Identify which cell holds the provided text, then report its (x, y) central coordinate. 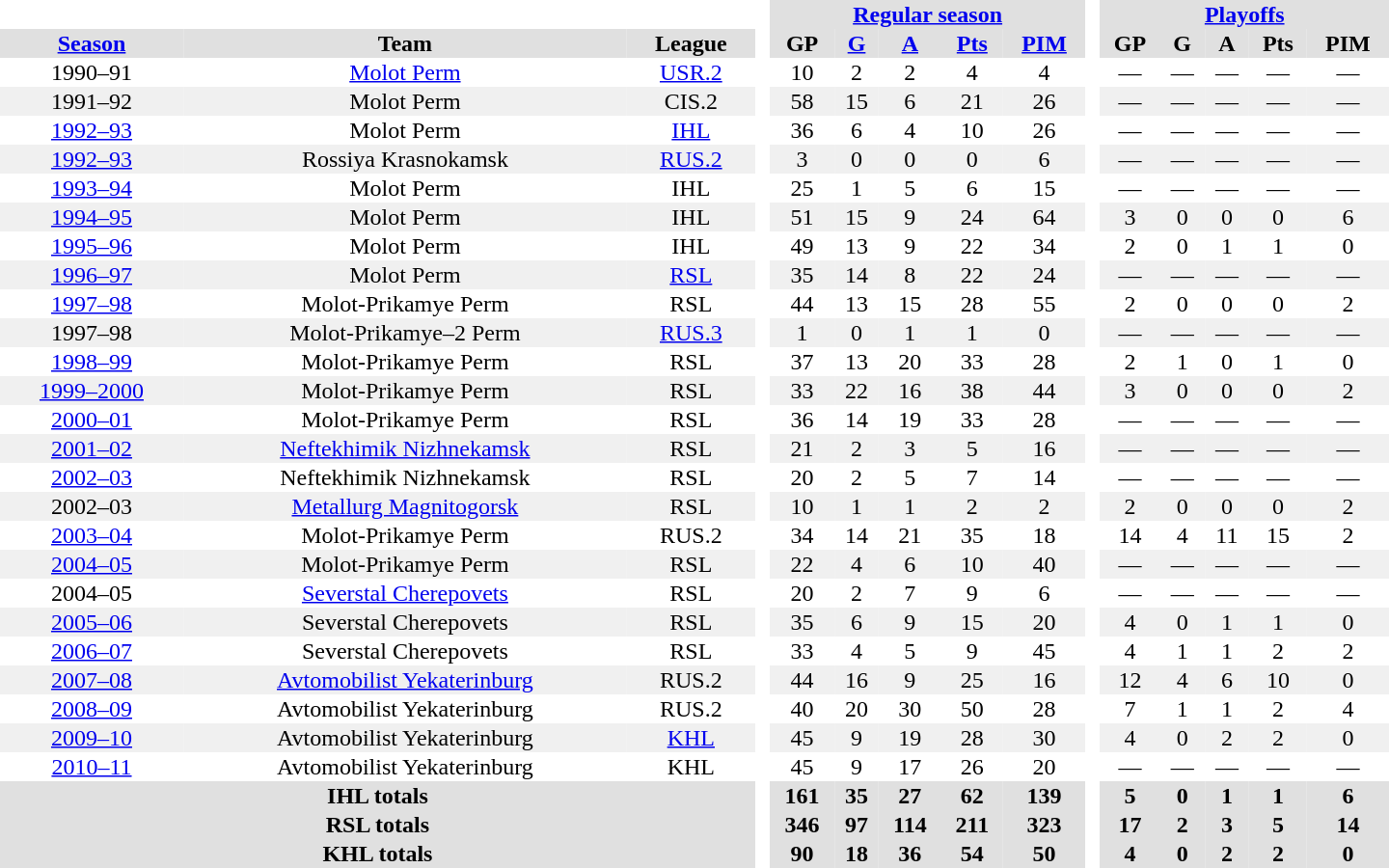
2010–11 (92, 767)
1991–92 (92, 101)
49 (803, 246)
2005–06 (92, 622)
1993–94 (92, 188)
1995–96 (92, 246)
RSL totals (378, 825)
37 (803, 362)
Team (405, 43)
11 (1227, 535)
Metallurg Magnitogorsk (405, 506)
323 (1044, 825)
1990–91 (92, 72)
38 (972, 391)
KHL totals (378, 854)
CIS.2 (691, 101)
54 (972, 854)
1996–97 (92, 275)
55 (1044, 304)
2008–09 (92, 709)
64 (1044, 217)
211 (972, 825)
62 (972, 796)
51 (803, 217)
114 (910, 825)
1998–99 (92, 362)
97 (857, 825)
2000–01 (92, 420)
2009–10 (92, 738)
58 (803, 101)
139 (1044, 796)
90 (803, 854)
Playoffs (1244, 14)
Regular season (928, 14)
RUS.3 (691, 333)
2006–07 (92, 651)
USR.2 (691, 72)
346 (803, 825)
2003–04 (92, 535)
League (691, 43)
Season (92, 43)
Molot-Prikamye–2 Perm (405, 333)
IHL totals (378, 796)
2001–02 (92, 448)
Rossiya Krasnokamsk (405, 159)
1994–95 (92, 217)
2007–08 (92, 680)
12 (1130, 680)
161 (803, 796)
27 (910, 796)
8 (910, 275)
1999–2000 (92, 391)
